For the text-containing cell, return its midpoint in [X, Y] coordinate format. 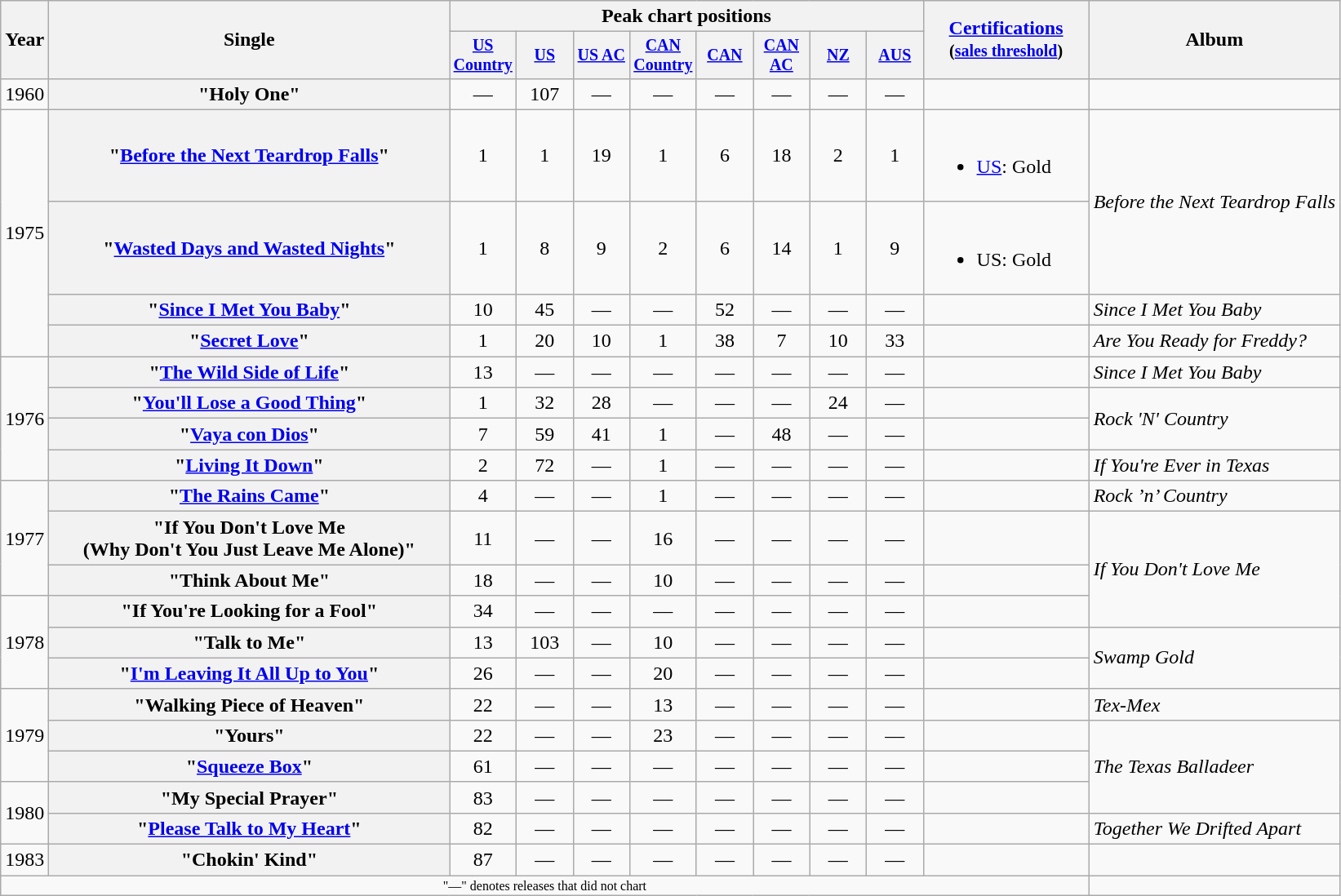
"I'm Leaving It All Up to You" [250, 673]
"Vaya con Dios" [250, 434]
82 [483, 828]
45 [545, 309]
Peak chart positions [686, 16]
"The Rains Came" [250, 496]
Album [1214, 40]
33 [895, 341]
1980 [24, 813]
US AC [601, 55]
52 [725, 309]
"Since I Met You Baby" [250, 309]
Rock 'N' Country [1214, 419]
48 [782, 434]
"You'll Lose a Good Thing" [250, 403]
Together We Drifted Apart [1214, 828]
87 [483, 860]
83 [483, 797]
The Texas Balladeer [1214, 766]
"If You're Looking for a Fool" [250, 611]
34 [483, 611]
72 [545, 465]
"Living It Down" [250, 465]
"Please Talk to My Heart" [250, 828]
1960 [24, 94]
Swamp Gold [1214, 658]
61 [483, 766]
CAN [725, 55]
NZ [837, 55]
"—" denotes releases that did not chart [545, 885]
4 [483, 496]
"Holy One" [250, 94]
CAN AC [782, 55]
US Country [483, 55]
59 [545, 434]
Before the Next Teardrop Falls [1214, 202]
If You Don't Love Me [1214, 570]
US [545, 55]
"Before the Next Teardrop Falls" [250, 155]
"Squeeze Box" [250, 766]
103 [545, 642]
"The Wild Side of Life" [250, 372]
23 [663, 735]
Tex-Mex [1214, 704]
1979 [24, 735]
1976 [24, 419]
"My Special Prayer" [250, 797]
"Yours" [250, 735]
14 [782, 248]
Are You Ready for Freddy? [1214, 341]
Certifications(sales threshold) [1006, 40]
Rock ’n’ Country [1214, 496]
1983 [24, 860]
"Think About Me" [250, 580]
CAN Country [663, 55]
"Secret Love" [250, 341]
41 [601, 434]
AUS [895, 55]
8 [545, 248]
"Talk to Me" [250, 642]
24 [837, 403]
16 [663, 539]
26 [483, 673]
1977 [24, 539]
Year [24, 40]
"Wasted Days and Wasted Nights" [250, 248]
"Chokin' Kind" [250, 860]
"If You Don't Love Me(Why Don't You Just Leave Me Alone)" [250, 539]
32 [545, 403]
38 [725, 341]
11 [483, 539]
If You're Ever in Texas [1214, 465]
Single [250, 40]
107 [545, 94]
1978 [24, 642]
"Walking Piece of Heaven" [250, 704]
28 [601, 403]
19 [601, 155]
1975 [24, 233]
